Provide the (x, y) coordinate of the cell's center where the given text is located.  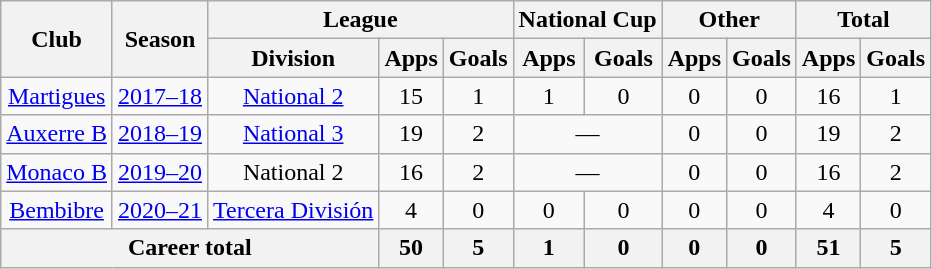
National Cup (588, 20)
Martigues (57, 96)
Bembibre (57, 210)
Career total (190, 248)
50 (411, 248)
National 3 (294, 134)
2019–20 (160, 172)
Tercera División (294, 210)
2017–18 (160, 96)
Total (863, 20)
Club (57, 39)
League (361, 20)
Other (729, 20)
2020–21 (160, 210)
Monaco B (57, 172)
Auxerre B (57, 134)
Division (294, 58)
51 (828, 248)
Season (160, 39)
15 (411, 96)
2018–19 (160, 134)
